Output the (X, Y) coordinate of the center of the cell containing the given text.  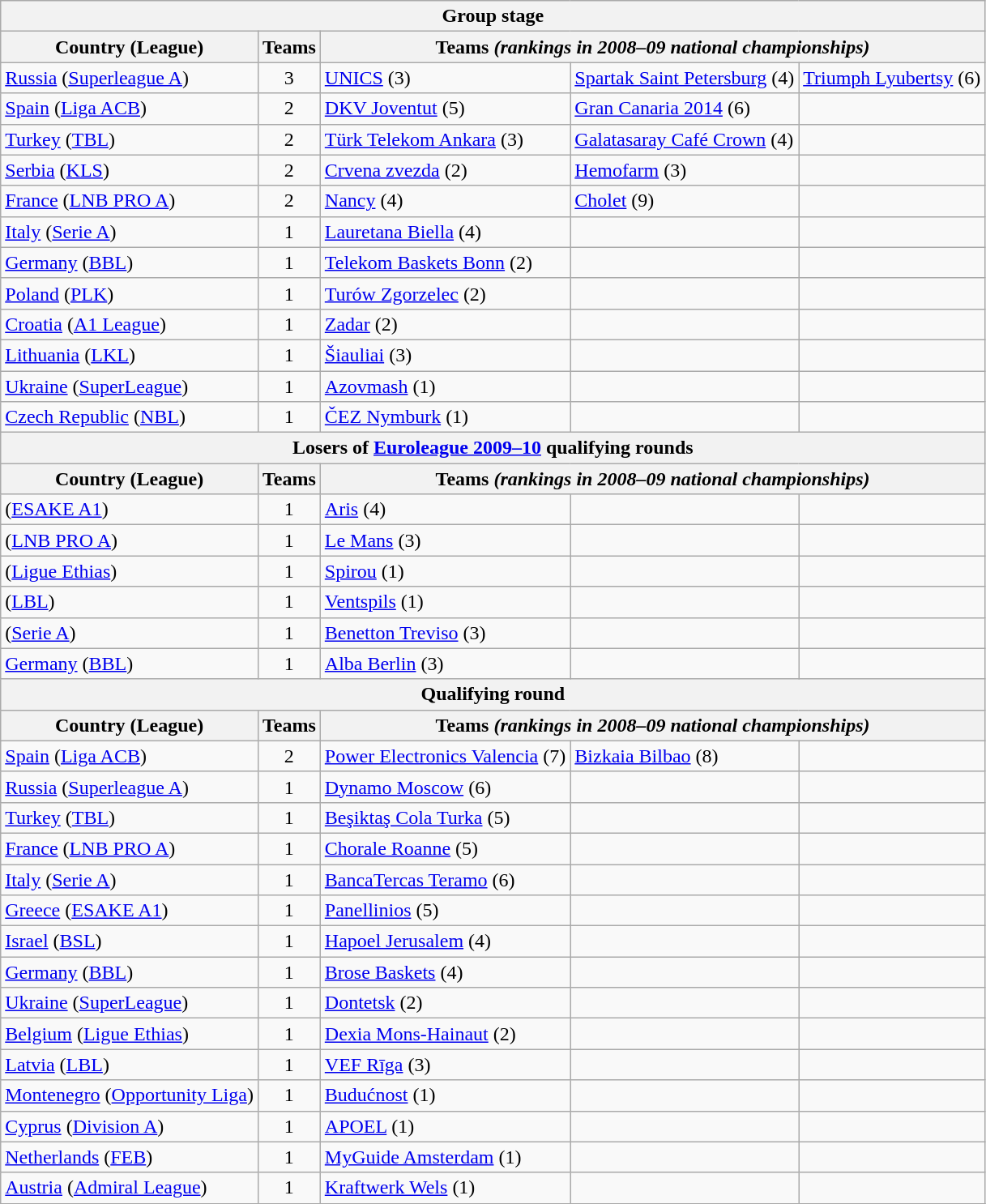
Spirou (1) (446, 571)
Israel (BSL) (130, 941)
Crvena zvezda (2) (446, 170)
(Ligue Ethias) (130, 571)
APOEL (1) (446, 1126)
Brose Baskets (4) (446, 972)
Triumph Lyubertsy (6) (892, 78)
VEF Rīga (3) (446, 1065)
(ESAKE A1) (130, 510)
Kraftwerk Wels (1) (446, 1188)
Azovmash (1) (446, 386)
Gran Canaria 2014 (6) (685, 109)
Lithuania (LKL) (130, 355)
BancaTercas Teramo (6) (446, 879)
Montenegro (Opportunity Liga) (130, 1095)
Bizkaia Bilbao (8) (685, 756)
Šiauliai (3) (446, 355)
(Serie A) (130, 633)
(LBL) (130, 602)
Czech Republic (NBL) (130, 417)
Hapoel Jerusalem (4) (446, 941)
Qualifying round (493, 694)
MyGuide Amsterdam (1) (446, 1157)
Panellinios (5) (446, 911)
Group stage (493, 16)
Belgium (Ligue Ethias) (130, 1034)
Beşiktaş Cola Turka (5) (446, 818)
Cholet (9) (685, 201)
Türk Telekom Ankara (3) (446, 139)
Turów Zgorzelec (2) (446, 293)
3 (288, 78)
Chorale Roanne (5) (446, 848)
DKV Joventut (5) (446, 109)
Greece (ESAKE A1) (130, 911)
Croatia (A1 League) (130, 324)
Dontetsk (2) (446, 1003)
(LNB PRO A) (130, 540)
ČEZ Nymburk (1) (446, 417)
Zadar (2) (446, 324)
Nancy (4) (446, 201)
Budućnost (1) (446, 1095)
Austria (Admiral League) (130, 1188)
Netherlands (FEB) (130, 1157)
Telekom Baskets Bonn (2) (446, 263)
Hemofarm (3) (685, 170)
Lauretana Biella (4) (446, 232)
Alba Berlin (3) (446, 664)
Losers of Euroleague 2009–10 qualifying rounds (493, 448)
Power Electronics Valencia (7) (446, 756)
Dynamo Moscow (6) (446, 787)
Galatasaray Café Crown (4) (685, 139)
Latvia (LBL) (130, 1065)
Aris (4) (446, 510)
UNICS (3) (446, 78)
Benetton Treviso (3) (446, 633)
Poland (PLK) (130, 293)
Cyprus (Division A) (130, 1126)
Le Mans (3) (446, 540)
Ventspils (1) (446, 602)
Dexia Mons-Hainaut (2) (446, 1034)
Spartak Saint Petersburg (4) (685, 78)
Serbia (KLS) (130, 170)
